Identify which cell holds the provided text, then report its (X, Y) central coordinate. 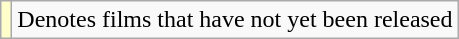
Denotes films that have not yet been released (235, 20)
